Capture the cell that displays the provided text and extract its [X, Y] central coordinate. 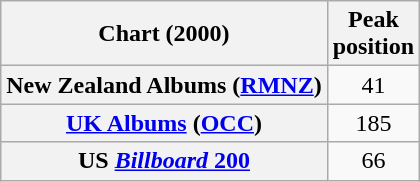
UK Albums (OCC) [164, 123]
New Zealand Albums (RMNZ) [164, 85]
185 [373, 123]
Chart (2000) [164, 34]
66 [373, 161]
Peakposition [373, 34]
41 [373, 85]
US Billboard 200 [164, 161]
